Pinpoint the cell where the given text exists, returning its [x, y] midpoint coordinate. 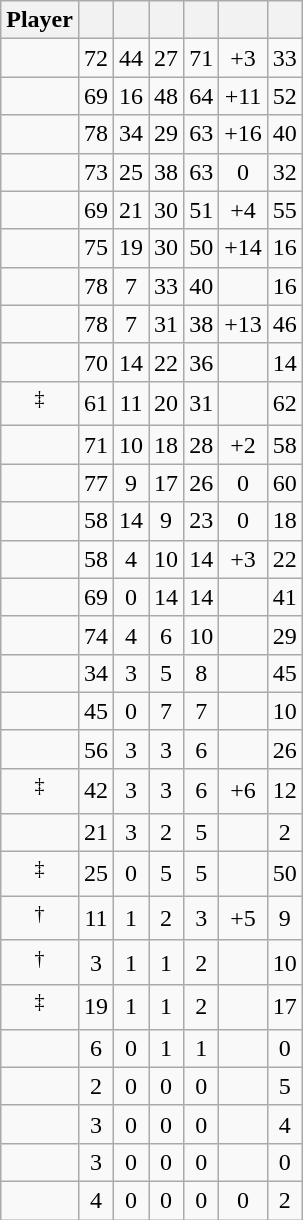
41 [284, 597]
70 [96, 362]
32 [284, 172]
36 [202, 362]
72 [96, 58]
74 [96, 635]
51 [202, 210]
52 [284, 96]
27 [166, 58]
+13 [244, 324]
+6 [244, 790]
8 [202, 673]
55 [284, 210]
77 [96, 483]
Player [40, 20]
56 [96, 749]
+5 [244, 918]
+14 [244, 248]
+4 [244, 210]
62 [284, 404]
+2 [244, 445]
+16 [244, 134]
42 [96, 790]
75 [96, 248]
28 [202, 445]
60 [284, 483]
64 [202, 96]
+11 [244, 96]
20 [166, 404]
73 [96, 172]
48 [166, 96]
44 [132, 58]
12 [284, 790]
61 [96, 404]
23 [202, 521]
46 [284, 324]
